Return [x, y] of the center of cell containing provided text 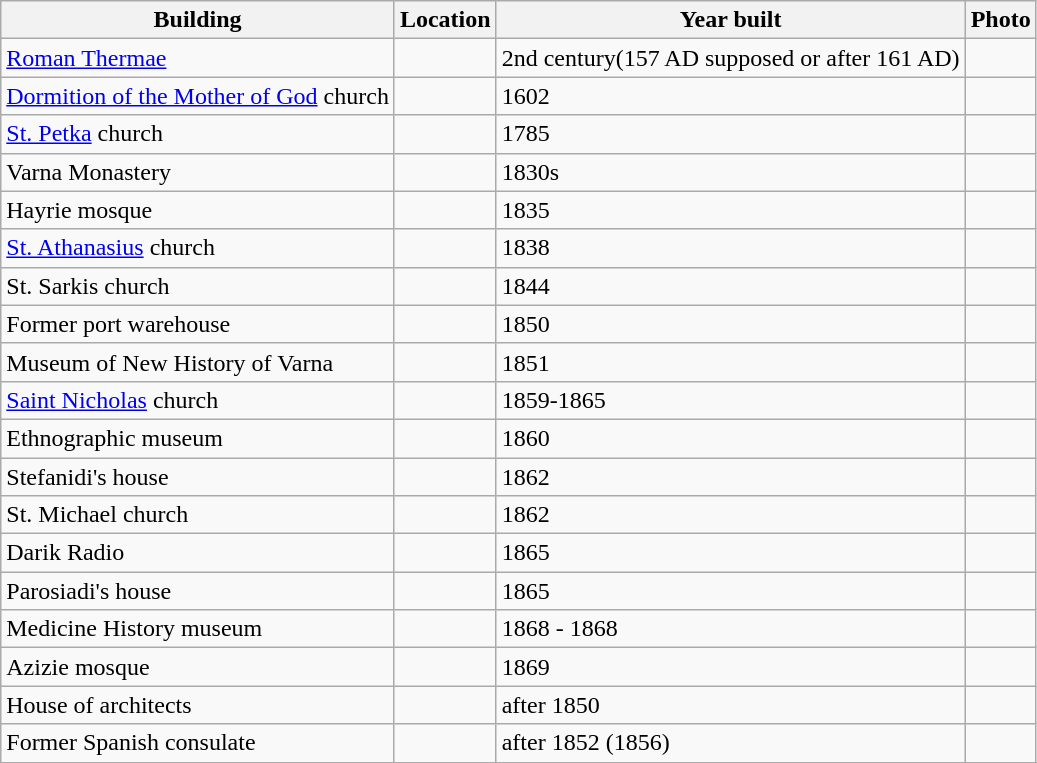
Roman Thermae [198, 58]
Azizie mosque [198, 667]
Ethnographic museum [198, 438]
1859-1865 [730, 400]
2nd century(157 AD supposed or after 161 AD) [730, 58]
St. Sarkis church [198, 286]
1830s [730, 172]
Dormition of the Mother of God church [198, 96]
Medicine History museum [198, 629]
1785 [730, 134]
Hayrie mosque [198, 210]
Museum of New History of Varna [198, 362]
Building [198, 20]
Former port warehouse [198, 324]
Former Spanish consulate [198, 743]
St. Petka church [198, 134]
1869 [730, 667]
1851 [730, 362]
after 1852 (1856) [730, 743]
Parosiadi's house [198, 591]
1850 [730, 324]
Varna Monastery [198, 172]
1602 [730, 96]
1844 [730, 286]
1835 [730, 210]
1868 - 1868 [730, 629]
St. Athanasius church [198, 248]
Stefanidi's house [198, 477]
1860 [730, 438]
Saint Nicholas church [198, 400]
1838 [730, 248]
after 1850 [730, 705]
Photo [1000, 20]
Location [445, 20]
Darik Radio [198, 553]
Year built [730, 20]
House of architects [198, 705]
St. Michael church [198, 515]
